Capture the cell that displays the provided text and extract its (X, Y) central coordinate. 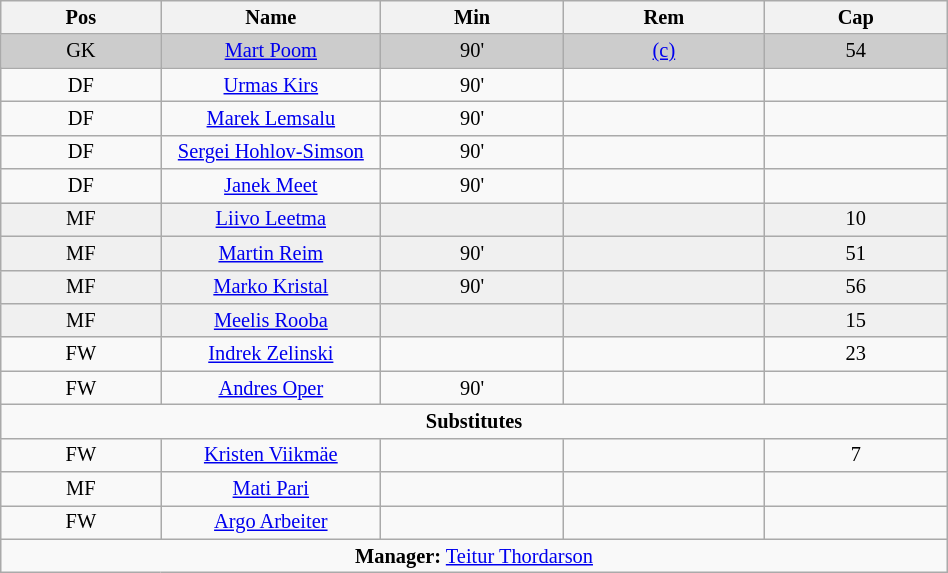
Marko Kristal (271, 287)
Sergei Hohlov-Simson (271, 152)
10 (856, 219)
Mati Pari (271, 489)
Kristen Viikmäe (271, 455)
Name (271, 17)
Cap (856, 17)
54 (856, 51)
Andres Oper (271, 388)
15 (856, 320)
23 (856, 354)
Indrek Zelinski (271, 354)
Substitutes (474, 421)
Meelis Rooba (271, 320)
Mart Poom (271, 51)
Rem (664, 17)
Martin Reim (271, 253)
(c) (664, 51)
Liivo Leetma (271, 219)
7 (856, 455)
Min (472, 17)
Urmas Kirs (271, 85)
51 (856, 253)
Marek Lemsalu (271, 118)
Pos (81, 17)
56 (856, 287)
Janek Meet (271, 186)
Argo Arbeiter (271, 522)
Manager: Teitur Thordarson (474, 556)
GK (81, 51)
